Provide the (X, Y) coordinate of the cell's center where the given text is located.  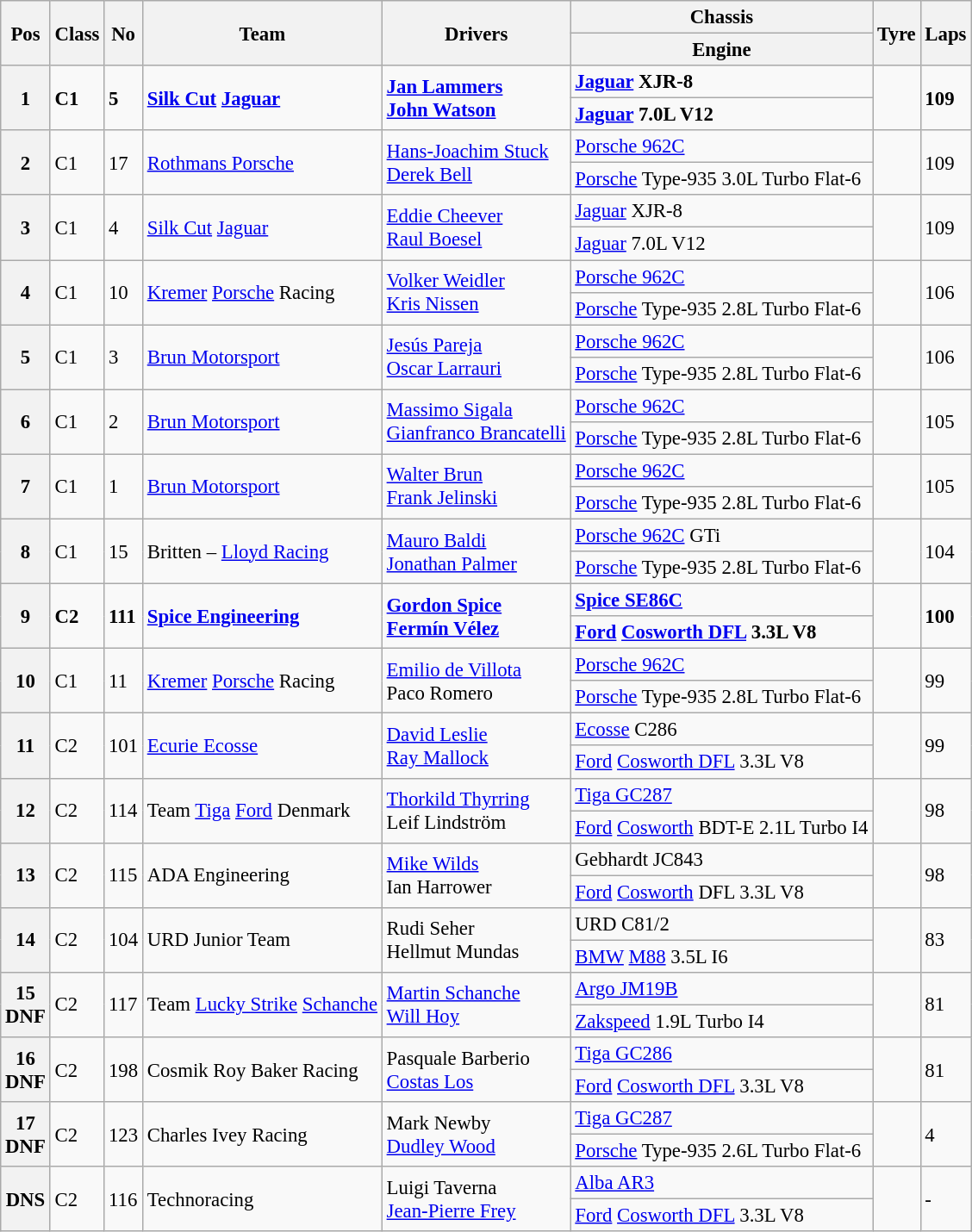
13 (26, 875)
111 (124, 617)
Engine (722, 50)
115 (124, 875)
No (124, 33)
Thorkild Thyrring Leif Lindström (476, 810)
Drivers (476, 33)
Pasquale Barberio Costas Los (476, 1070)
Luigi Taverna Jean-Pierre Frey (476, 1199)
Argo JM19B (722, 989)
12 (26, 810)
15 (124, 551)
Jan Lammers John Watson (476, 98)
Laps (946, 33)
BMW M88 3.5L I6 (722, 956)
Technoracing (262, 1199)
Emilio de Villota Paco Romero (476, 681)
15DNF (26, 1005)
9 (26, 617)
Mauro Baldi Jonathan Palmer (476, 551)
Ford Cosworth BDT-E 2.1L Turbo I4 (722, 827)
Ecosse C286 (722, 730)
Pos (26, 33)
Britten – Lloyd Racing (262, 551)
David Leslie Ray Mallock (476, 746)
DNS (26, 1199)
Spice SE86C (722, 600)
6 (26, 422)
Alba AR3 (722, 1183)
Porsche Type-935 3.0L Turbo Flat-6 (722, 179)
Volker Weidler Kris Nissen (476, 293)
Massimo Sigala Gianfranco Brancatelli (476, 422)
Chassis (722, 17)
Porsche 962C GTi (722, 535)
16DNF (26, 1070)
Spice Engineering (262, 617)
Tiga GC286 (722, 1054)
Eddie Cheever Raul Boesel (476, 227)
116 (124, 1199)
7 (26, 486)
17DNF (26, 1134)
Class (78, 33)
198 (124, 1070)
URD Junior Team (262, 941)
114 (124, 810)
URD C81/2 (722, 924)
Team Tiga Ford Denmark (262, 810)
Mike Wilds Ian Harrower (476, 875)
- (946, 1199)
ADA Engineering (262, 875)
Team Lucky Strike Schanche (262, 1005)
101 (124, 746)
117 (124, 1005)
Rudi Seher Hellmut Mundas (476, 941)
Zakspeed 1.9L Turbo I4 (722, 1021)
Ecurie Ecosse (262, 746)
Gebhardt JC843 (722, 859)
Team (262, 33)
Rothmans Porsche (262, 162)
100 (946, 617)
Hans-Joachim Stuck Derek Bell (476, 162)
8 (26, 551)
17 (124, 162)
Porsche Type-935 2.6L Turbo Flat-6 (722, 1151)
83 (946, 941)
Gordon Spice Fermín Vélez (476, 617)
Tyre (896, 33)
Walter Brun Frank Jelinski (476, 486)
Mark Newby Dudley Wood (476, 1134)
Charles Ivey Racing (262, 1134)
123 (124, 1134)
Jesús Pareja Oscar Larrauri (476, 357)
14 (26, 941)
Cosmik Roy Baker Racing (262, 1070)
Martin Schanche Will Hoy (476, 1005)
